Identify which cell holds the provided text, then report its [X, Y] central coordinate. 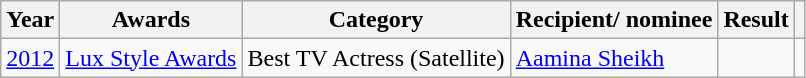
Awards [151, 20]
Recipient/ nominee [614, 20]
Result [756, 20]
Best TV Actress (Satellite) [376, 58]
Lux Style Awards [151, 58]
Year [30, 20]
2012 [30, 58]
Aamina Sheikh [614, 58]
Category [376, 20]
